Locate the cell with the specified text and output its [x, y] center coordinate. 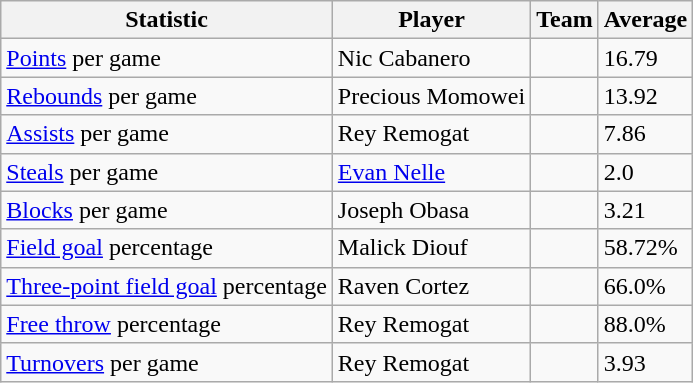
Rebounds per game [167, 96]
Evan Nelle [431, 172]
Precious Momowei [431, 96]
Assists per game [167, 134]
3.21 [646, 210]
Free throw percentage [167, 324]
Statistic [167, 20]
58.72% [646, 248]
Raven Cortez [431, 286]
Player [431, 20]
Points per game [167, 58]
88.0% [646, 324]
Joseph Obasa [431, 210]
Nic Cabanero [431, 58]
Turnovers per game [167, 362]
2.0 [646, 172]
7.86 [646, 134]
3.93 [646, 362]
Average [646, 20]
Blocks per game [167, 210]
Three-point field goal percentage [167, 286]
Field goal percentage [167, 248]
13.92 [646, 96]
Steals per game [167, 172]
Malick Diouf [431, 248]
Team [565, 20]
66.0% [646, 286]
16.79 [646, 58]
